Find where the given text appears and provide that cell's center as (x, y) coordinate. 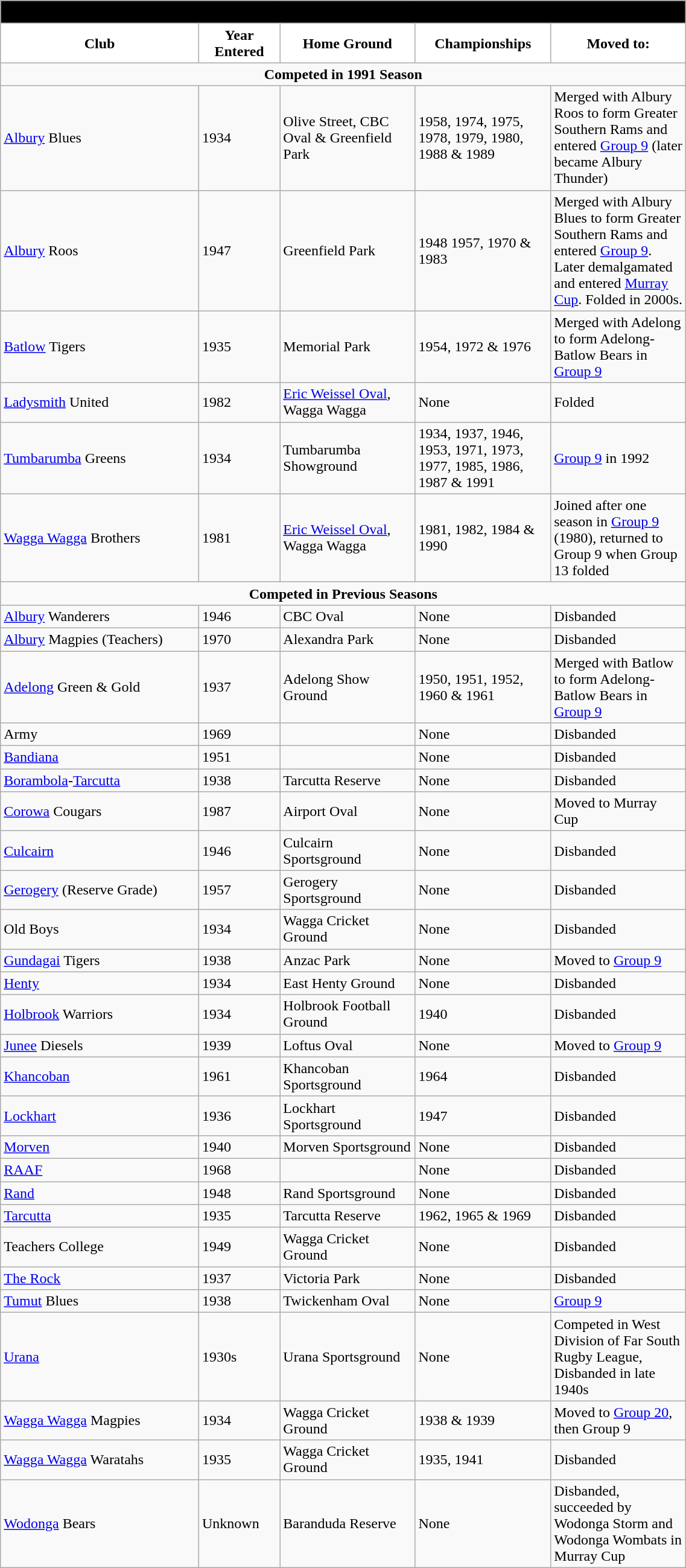
Urana Sportsground (348, 1357)
Victoria Park (348, 1278)
Khancoban (100, 1077)
Morven Sportsground (348, 1147)
Tumut Blues (100, 1301)
Urana (100, 1357)
1970 (239, 639)
Rand Sportsground (348, 1193)
Competed in 1991 Season (343, 74)
Rand (100, 1193)
East Henty Ground (348, 983)
Unknown (239, 1523)
Airport Oval (348, 811)
1968 (239, 1170)
Holbrook Warriors (100, 1014)
Lockhart (100, 1115)
Teachers College (100, 1247)
1938 & 1939 (483, 1421)
Moved to: (618, 43)
Culcairn Sportsground (348, 851)
Albury Roos (100, 250)
Baranduda Reserve (348, 1523)
1957 (239, 890)
1949 (239, 1247)
1969 (239, 735)
Gerogery Sportsground (348, 890)
1948 1957, 1970 & 1983 (483, 250)
Wagga Wagga Waratahs (100, 1459)
Borambola-Tarcutta (100, 780)
1930s (239, 1357)
Merged with Albury Roos to form Greater Southern Rams and entered Group 9 (later became Albury Thunder) (618, 138)
Group 9 (618, 1301)
Merged with Batlow to form Adelong-Batlow Bears in Group 9 (618, 687)
Adelong Show Ground (348, 687)
1950, 1951, 1952, 1960 & 1961 (483, 687)
Disbanded, succeeded by Wodonga Storm and Wodonga Wombats in Murray Cup (618, 1523)
Moved to Group 20, then Group 9 (618, 1421)
1982 (239, 402)
1958, 1974, 1975, 1978, 1979, 1980, 1988 & 1989 (483, 138)
Henty (100, 983)
Khancoban Sportsground (348, 1077)
Loftus Oval (348, 1045)
Gundagai Tigers (100, 960)
1939 (239, 1045)
1981 (239, 538)
Batlow Tigers (100, 346)
1951 (239, 757)
1936 (239, 1115)
Junee Diesels (100, 1045)
Year Entered (239, 43)
Championships (483, 43)
1935, 1941 (483, 1459)
Competed in West Division of Far South Rugby League, Disbanded in late 1940s (618, 1357)
1981, 1982, 1984 & 1990 (483, 538)
Albury Magpies (Teachers) (100, 639)
Morven (100, 1147)
Corowa Cougars (100, 811)
Gerogery (Reserve Grade) (100, 890)
Joined after one season in Group 9 (1980), returned to Group 9 when Group 13 folded (618, 538)
The Rock (100, 1278)
Olive Street, CBC Oval & Greenfield Park (348, 138)
Bandiana (100, 757)
Tumbarumba Showground (348, 457)
Group 13 Teams (343, 12)
Club (100, 43)
Culcairn (100, 851)
Memorial Park (348, 346)
RAAF (100, 1170)
Merged with Adelong to form Adelong-Batlow Bears in Group 9 (618, 346)
Home Ground (348, 43)
Group 9 in 1992 (618, 457)
Wagga Wagga Brothers (100, 538)
Army (100, 735)
Tumbarumba Greens (100, 457)
1961 (239, 1077)
Old Boys (100, 929)
Merged with Albury Blues to form Greater Southern Rams and entered Group 9. Later demalgamated and entered Murray Cup. Folded in 2000s. (618, 250)
Competed in Previous Seasons (343, 593)
1954, 1972 & 1976 (483, 346)
Moved to Murray Cup (618, 811)
Adelong Green & Gold (100, 687)
Greenfield Park (348, 250)
Albury Wanderers (100, 616)
Albury Blues (100, 138)
1964 (483, 1077)
Lockhart Sportsground (348, 1115)
Wagga Wagga Magpies (100, 1421)
1948 (239, 1193)
1934, 1937, 1946, 1953, 1971, 1973, 1977, 1985, 1986, 1987 & 1991 (483, 457)
Folded (618, 402)
Holbrook Football Ground (348, 1014)
1987 (239, 811)
Tarcutta (100, 1216)
Ladysmith United (100, 402)
Alexandra Park (348, 639)
1962, 1965 & 1969 (483, 1216)
CBC Oval (348, 616)
Anzac Park (348, 960)
Twickenham Oval (348, 1301)
Wodonga Bears (100, 1523)
